Search for the cell housing the specified text and yield its (x, y) center coordinate. 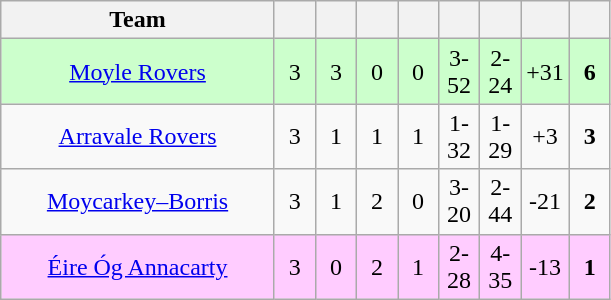
2-28 (460, 266)
-21 (546, 202)
6 (590, 72)
Team (138, 20)
-13 (546, 266)
Moycarkey–Borris (138, 202)
1-29 (500, 136)
4-35 (500, 266)
3-52 (460, 72)
2-24 (500, 72)
3-20 (460, 202)
Arravale Rovers (138, 136)
+31 (546, 72)
Éire Óg Annacarty (138, 266)
2-44 (500, 202)
1-32 (460, 136)
+3 (546, 136)
Moyle Rovers (138, 72)
